Provide the [X, Y] coordinate of the cell's center where the given text is located.  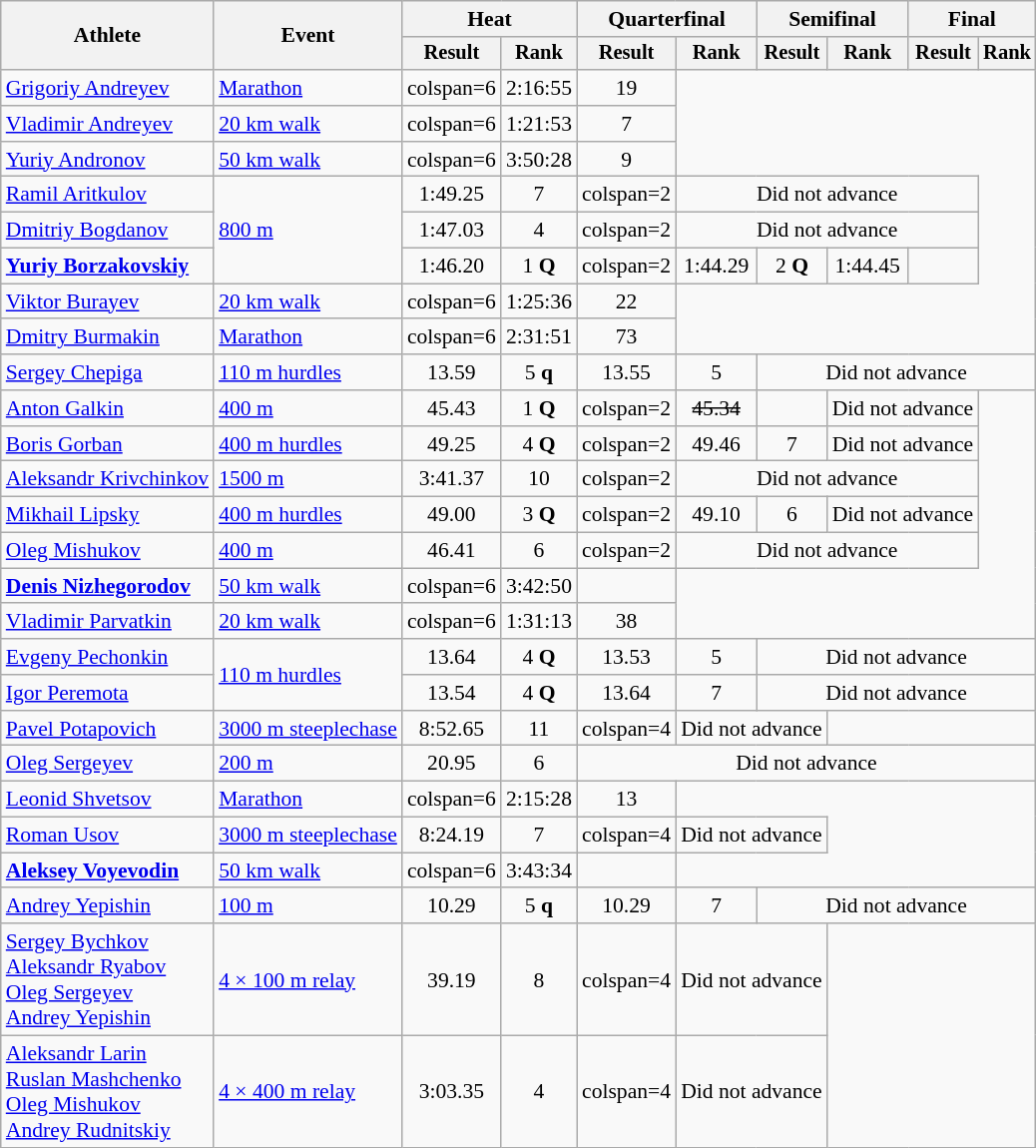
49.25 [451, 444]
2:16:55 [539, 88]
Final [972, 19]
3 Q [539, 515]
Aleksey Voyevodin [108, 870]
3:43:34 [539, 870]
3:03.35 [451, 1092]
46.41 [451, 551]
10 [539, 479]
Pavel Potapovich [108, 729]
2 Q [791, 267]
Aleksandr Krivchinkov [108, 479]
Mikhail Lipsky [108, 515]
Vladimir Andreyev [108, 124]
Oleg Mishukov [108, 551]
39.19 [451, 979]
Anton Galkin [108, 408]
13.54 [451, 693]
Quarterfinal [667, 19]
Oleg Sergeyev [108, 764]
Ramil Aritkulov [108, 195]
Igor Peremota [108, 693]
1:31:13 [539, 622]
Grigoriy Andreyev [108, 88]
800 m [307, 230]
3:41.37 [451, 479]
Sergey Chepiga [108, 372]
Sergey BychkovAleksandr RyabovOleg SergeyevAndrey Yepishin [108, 979]
Dmitry Burmakin [108, 337]
Denis Nizhegorodov [108, 586]
Yuriy Borzakovskiy [108, 267]
3:42:50 [539, 586]
4 × 400 m relay [307, 1092]
Roman Usov [108, 836]
Evgeny Pechonkin [108, 657]
13.59 [451, 372]
1:49.25 [451, 195]
8:24.19 [451, 836]
Dmitriy Bogdanov [108, 231]
Yuriy Andronov [108, 160]
22 [627, 301]
49.10 [717, 515]
Leonid Shvetsov [108, 800]
Aleksandr LarinRuslan MashchenkoOleg MishukovAndrey Rudnitskiy [108, 1092]
4 × 100 m relay [307, 979]
73 [627, 337]
13 [627, 800]
1:44.45 [868, 267]
Athlete [108, 36]
200 m [307, 764]
Heat [489, 19]
45.43 [451, 408]
1:47.03 [451, 231]
8:52.65 [451, 729]
2:15:28 [539, 800]
1:21:53 [539, 124]
Viktor Burayev [108, 301]
Boris Gorban [108, 444]
1:46.20 [451, 267]
1:44.29 [717, 267]
11 [539, 729]
13.55 [627, 372]
8 [539, 979]
45.34 [717, 408]
1:25:36 [539, 301]
Event [307, 36]
49.00 [451, 515]
20.95 [451, 764]
3:50:28 [539, 160]
49.46 [717, 444]
38 [627, 622]
Vladimir Parvatkin [108, 622]
Semifinal [832, 19]
1500 m [307, 479]
2:31:51 [539, 337]
100 m [307, 906]
Andrey Yepishin [108, 906]
13.53 [627, 657]
19 [627, 88]
9 [627, 160]
